Return the [x, y] coordinate for the center point of the cell that contains the specified text.  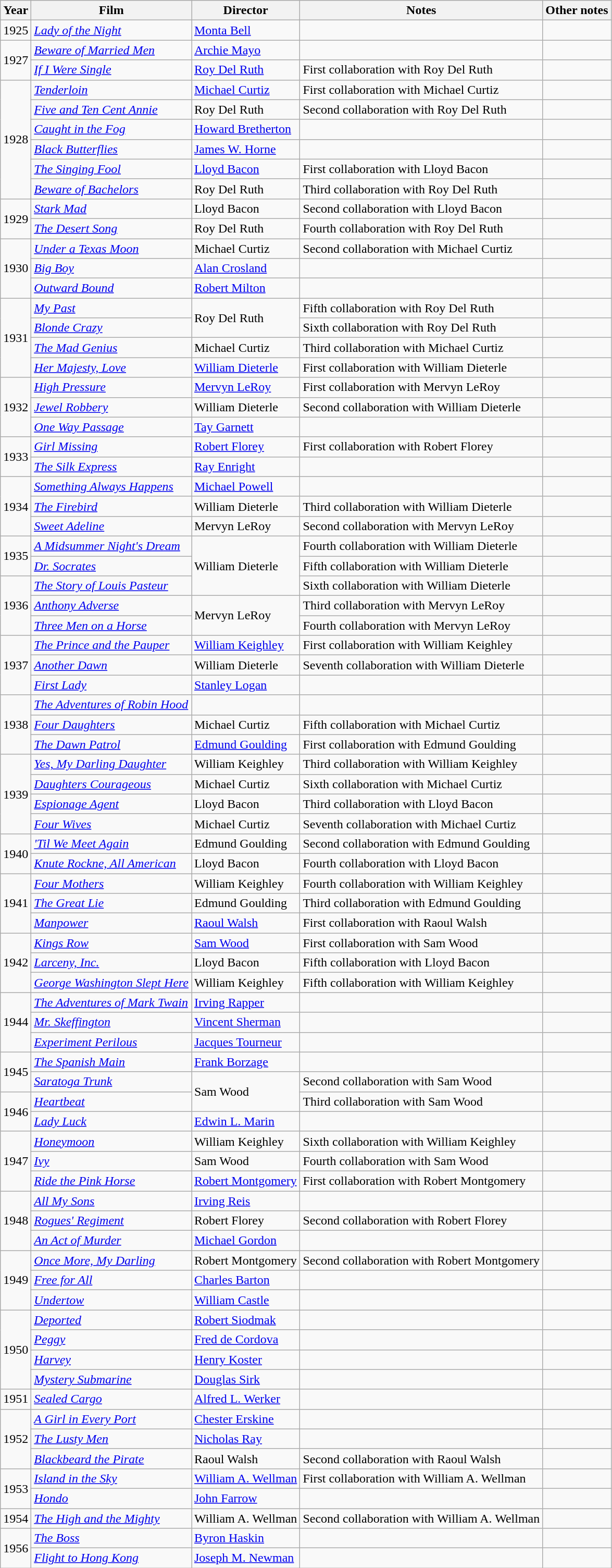
1954 [16, 1518]
Black Butterflies [111, 149]
Blackbeard the Pirate [111, 1459]
The Firebird [111, 506]
1947 [16, 1161]
First collaboration with Mervyn LeRoy [421, 387]
Sixth collaboration with Michael Curtiz [421, 784]
Lady of the Night [111, 30]
The Silk Express [111, 467]
Second collaboration with Edmund Goulding [421, 843]
1934 [16, 506]
The Story of Louis Pasteur [111, 586]
Ray Enright [246, 467]
Third collaboration with Roy Del Ruth [421, 189]
Nicholas Ray [246, 1439]
Notes [421, 10]
1927 [16, 60]
Irving Rapper [246, 1002]
Once More, My Darling [111, 1260]
Chester Erskine [246, 1419]
Undertow [111, 1300]
Dr. Socrates [111, 566]
1932 [16, 407]
Fourth collaboration with Roy Del Ruth [421, 228]
First collaboration with Roy Del Ruth [421, 70]
Anthony Adverse [111, 606]
1946 [16, 1111]
1956 [16, 1548]
The Prince and the Pauper [111, 645]
Something Always Happens [111, 486]
Honeymoon [111, 1141]
Larceny, Inc. [111, 963]
Edwin L. Marin [246, 1121]
Second collaboration with Mervyn LeRoy [421, 526]
1952 [16, 1439]
George Washington Slept Here [111, 983]
First collaboration with Sam Wood [421, 943]
The Spanish Main [111, 1062]
Second collaboration with Sam Wood [421, 1082]
A Midsummer Night's Dream [111, 546]
Saratoga Trunk [111, 1082]
Byron Haskin [246, 1538]
Alan Crosland [246, 268]
Mystery Submarine [111, 1379]
Fifth collaboration with William Keighley [421, 983]
Jacques Tourneur [246, 1042]
Second collaboration with Raoul Walsh [421, 1459]
Sixth collaboration with William Keighley [421, 1141]
First collaboration with William Dieterle [421, 367]
Fourth collaboration with William Dieterle [421, 546]
First collaboration with Michael Curtiz [421, 90]
Rogues' Regiment [111, 1221]
Vincent Sherman [246, 1022]
First collaboration with Robert Florey [421, 447]
A Girl in Every Port [111, 1419]
Beware of Bachelors [111, 189]
Fourth collaboration with Lloyd Bacon [421, 863]
Ivy [111, 1161]
If I Were Single [111, 70]
First collaboration with Edmund Goulding [421, 744]
First collaboration with William Keighley [421, 645]
Seventh collaboration with William Dieterle [421, 665]
The Desert Song [111, 228]
Seventh collaboration with Michael Curtiz [421, 824]
The Great Lie [111, 903]
Second collaboration with Michael Curtiz [421, 249]
Third collaboration with Michael Curtiz [421, 348]
Howard Bretherton [246, 129]
Irving Reis [246, 1200]
Michael Powell [246, 486]
1933 [16, 457]
Under a Texas Moon [111, 249]
Film [111, 10]
Harvey [111, 1359]
1942 [16, 963]
Blonde Crazy [111, 328]
Big Boy [111, 268]
Free for All [111, 1280]
Fred de Cordova [246, 1340]
Tenderloin [111, 90]
The Singing Fool [111, 169]
1925 [16, 30]
1940 [16, 853]
Second collaboration with Lloyd Bacon [421, 209]
Heartbeat [111, 1101]
1937 [16, 665]
1939 [16, 794]
Yes, My Darling Daughter [111, 764]
My Past [111, 308]
1941 [16, 903]
Four Daughters [111, 725]
The Adventures of Robin Hood [111, 705]
Four Mothers [111, 884]
Girl Missing [111, 447]
All My Sons [111, 1200]
Island in the Sky [111, 1478]
High Pressure [111, 387]
1931 [16, 338]
Daughters Courageous [111, 784]
Third collaboration with Edmund Goulding [421, 903]
Kings Row [111, 943]
1951 [16, 1399]
Henry Koster [246, 1359]
Third collaboration with Sam Wood [421, 1101]
William Castle [246, 1300]
Third collaboration with William Dieterle [421, 506]
Alfred L. Werker [246, 1399]
Robert Siodmak [246, 1320]
Knute Rockne, All American [111, 863]
Archie Mayo [246, 50]
Sweet Adeline [111, 526]
Mr. Skeffington [111, 1022]
First collaboration with Robert Montgomery [421, 1181]
First collaboration with William A. Wellman [421, 1478]
Beware of Married Men [111, 50]
1936 [16, 606]
The High and the Mighty [111, 1518]
Flight to Hong Kong [111, 1558]
Michael Gordon [246, 1241]
Fifth collaboration with Michael Curtiz [421, 725]
Fifth collaboration with Lloyd Bacon [421, 963]
Experiment Perilous [111, 1042]
Another Dawn [111, 665]
Fourth collaboration with Sam Wood [421, 1161]
Second collaboration with Roy Del Ruth [421, 109]
Sealed Cargo [111, 1399]
Second collaboration with William Dieterle [421, 407]
First collaboration with Lloyd Bacon [421, 169]
Hondo [111, 1498]
The Boss [111, 1538]
Monta Bell [246, 30]
Fourth collaboration with Mervyn LeRoy [421, 626]
Director [246, 10]
Third collaboration with William Keighley [421, 764]
Sixth collaboration with Roy Del Ruth [421, 328]
1950 [16, 1350]
Fourth collaboration with William Keighley [421, 884]
Other notes [577, 10]
Lady Luck [111, 1121]
First Lady [111, 685]
Year [16, 10]
Three Men on a Horse [111, 626]
Robert Milton [246, 288]
Peggy [111, 1340]
1929 [16, 218]
Douglas Sirk [246, 1379]
'Til We Meet Again [111, 843]
Third collaboration with Mervyn LeRoy [421, 606]
1938 [16, 725]
Ride the Pink Horse [111, 1181]
The Adventures of Mark Twain [111, 1002]
Fifth collaboration with Roy Del Ruth [421, 308]
Outward Bound [111, 288]
1949 [16, 1280]
Five and Ten Cent Annie [111, 109]
Stark Mad [111, 209]
Second collaboration with William A. Wellman [421, 1518]
1945 [16, 1072]
Frank Borzage [246, 1062]
1953 [16, 1488]
Third collaboration with Lloyd Bacon [421, 804]
1930 [16, 268]
Charles Barton [246, 1280]
Sixth collaboration with William Dieterle [421, 586]
1935 [16, 556]
Stanley Logan [246, 685]
The Mad Genius [111, 348]
1944 [16, 1022]
Espionage Agent [111, 804]
John Farrow [246, 1498]
1928 [16, 139]
Jewel Robbery [111, 407]
First collaboration with Raoul Walsh [421, 923]
1948 [16, 1220]
Second collaboration with Robert Montgomery [421, 1260]
One Way Passage [111, 427]
James W. Horne [246, 149]
The Dawn Patrol [111, 744]
Manpower [111, 923]
Fifth collaboration with William Dieterle [421, 566]
Second collaboration with Robert Florey [421, 1221]
The Lusty Men [111, 1439]
Her Majesty, Love [111, 367]
Deported [111, 1320]
Caught in the Fog [111, 129]
Joseph M. Newman [246, 1558]
An Act of Murder [111, 1241]
Four Wives [111, 824]
Tay Garnett [246, 427]
